Output the [x, y] coordinate of the center of the cell containing the given text.  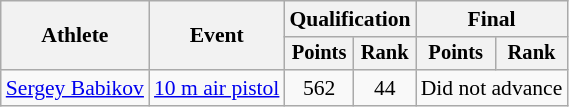
Qualification [350, 19]
Athlete [75, 36]
Final [492, 19]
Sergey Babikov [75, 88]
44 [385, 88]
10 m air pistol [216, 88]
Did not advance [492, 88]
562 [318, 88]
Event [216, 36]
